From the cell containing the given text, extract its center point as [X, Y] coordinate. 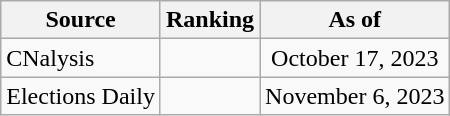
October 17, 2023 [355, 58]
Source [81, 20]
As of [355, 20]
Ranking [210, 20]
Elections Daily [81, 96]
November 6, 2023 [355, 96]
CNalysis [81, 58]
